Detect which cell encompasses the target text, then output its (X, Y) center coordinate. 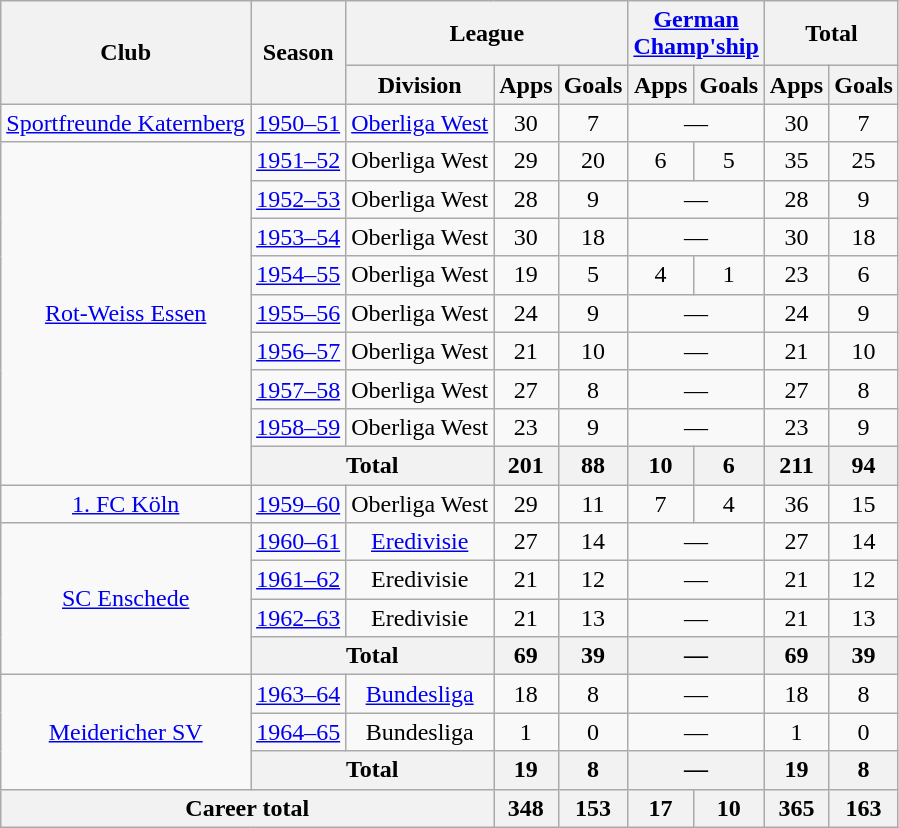
94 (864, 465)
1954–55 (298, 275)
15 (864, 503)
1960–61 (298, 542)
1951–52 (298, 161)
1950–51 (298, 123)
Sportfreunde Katernberg (126, 123)
Meidericher SV (126, 732)
SC Enschede (126, 599)
1. FC Köln (126, 503)
36 (796, 503)
348 (526, 808)
1964–65 (298, 732)
365 (796, 808)
1955–56 (298, 313)
1956–57 (298, 351)
1961–62 (298, 580)
35 (796, 161)
1962–63 (298, 618)
163 (864, 808)
1959–60 (298, 503)
153 (593, 808)
Rot-Weiss Essen (126, 314)
88 (593, 465)
211 (796, 465)
Season (298, 52)
1957–58 (298, 389)
1963–64 (298, 694)
1958–59 (298, 427)
Division (420, 85)
17 (661, 808)
GermanChamp'ship (696, 34)
25 (864, 161)
Career total (248, 808)
1953–54 (298, 237)
1952–53 (298, 199)
League (487, 34)
20 (593, 161)
Club (126, 52)
11 (593, 503)
201 (526, 465)
